Identify which cell holds the provided text, then report its [x, y] central coordinate. 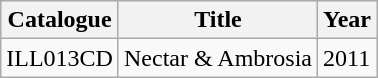
ILL013CD [60, 58]
Nectar & Ambrosia [218, 58]
Catalogue [60, 20]
2011 [346, 58]
Year [346, 20]
Title [218, 20]
